For the text-containing cell, return its midpoint in [x, y] coordinate format. 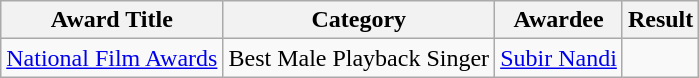
Category [359, 20]
Award Title [112, 20]
Awardee [559, 20]
Subir Nandi [559, 58]
Best Male Playback Singer [359, 58]
National Film Awards [112, 58]
Result [660, 20]
